Find where the given text appears and provide that cell's center as [x, y] coordinate. 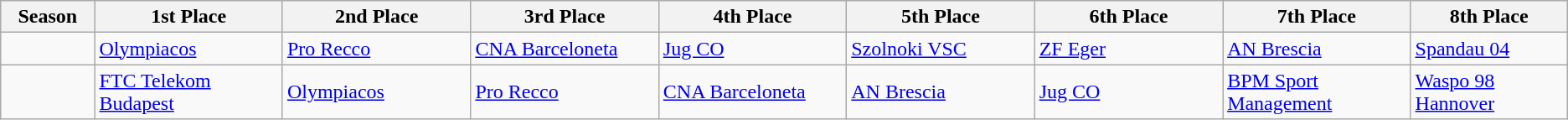
4th Place [752, 17]
ZF Eger [1128, 49]
Waspo 98 Hannover [1489, 92]
Season [48, 17]
7th Place [1317, 17]
1st Place [188, 17]
FTC Telekom Budapest [188, 92]
6th Place [1128, 17]
Szolnoki VSC [941, 49]
5th Place [941, 17]
8th Place [1489, 17]
3rd Place [565, 17]
2nd Place [376, 17]
Spandau 04 [1489, 49]
BPM Sport Management [1317, 92]
